Return [X, Y] of the center of cell containing provided text 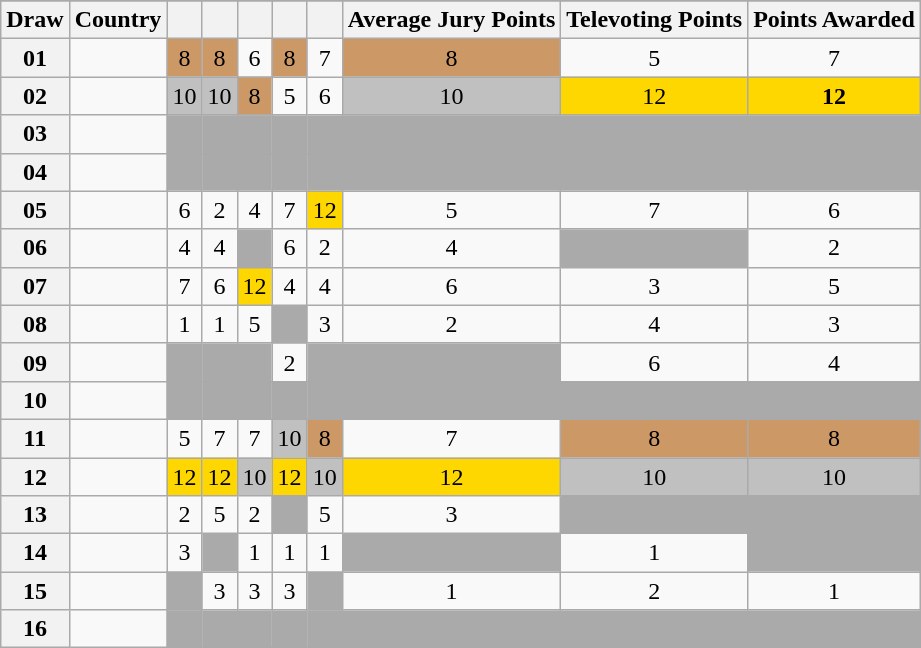
06 [35, 248]
16 [35, 629]
Draw [35, 20]
Points Awarded [834, 20]
08 [35, 324]
07 [35, 286]
02 [35, 96]
13 [35, 515]
11 [35, 438]
Country [118, 20]
03 [35, 134]
14 [35, 553]
01 [35, 58]
05 [35, 210]
Average Jury Points [452, 20]
15 [35, 591]
Televoting Points [654, 20]
09 [35, 362]
04 [35, 172]
